Scan for the cell matching the given text and deliver its [x, y] coordinate at center. 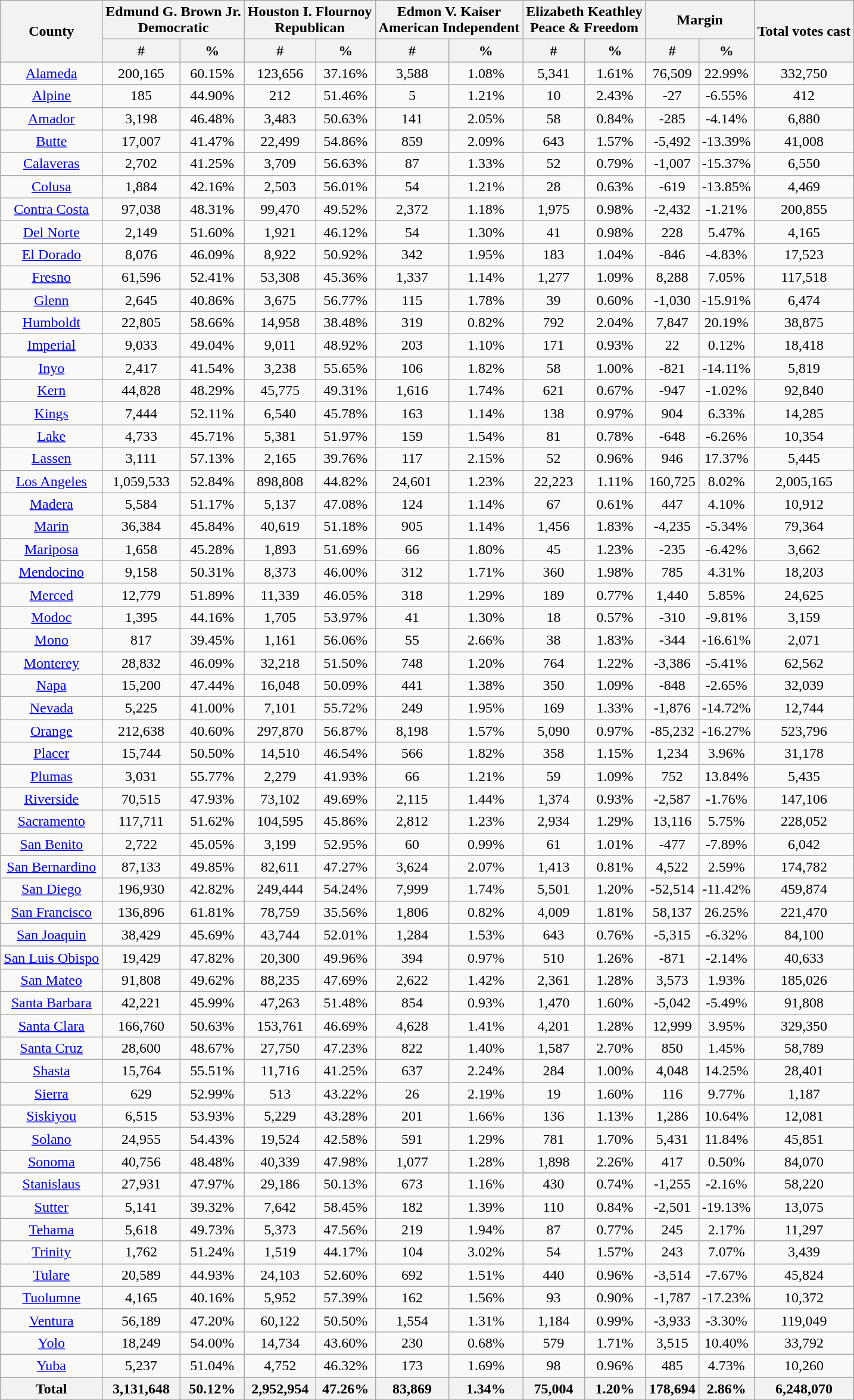
6,248,070 [804, 1389]
7.07% [727, 1252]
17,523 [804, 254]
18,249 [141, 1343]
4,048 [672, 1071]
-3.30% [727, 1320]
9,158 [141, 572]
52.01% [345, 935]
51.04% [212, 1365]
Yolo [51, 1343]
1.94% [486, 1230]
45,824 [804, 1275]
-14.11% [727, 368]
Napa [51, 686]
850 [672, 1049]
1,893 [280, 549]
49.69% [345, 799]
15,764 [141, 1071]
-3,386 [672, 663]
673 [412, 1184]
50.92% [345, 254]
3.96% [727, 754]
0.81% [615, 867]
117 [412, 459]
3,675 [280, 300]
1,470 [554, 1003]
1,395 [141, 617]
201 [412, 1116]
1,587 [554, 1049]
212 [280, 96]
51.50% [345, 663]
38,429 [141, 935]
243 [672, 1252]
692 [412, 1275]
430 [554, 1184]
26.25% [727, 912]
-477 [672, 844]
-344 [672, 640]
24,955 [141, 1139]
20,589 [141, 1275]
22,499 [280, 141]
Siskiyou [51, 1116]
513 [280, 1094]
Total [51, 1389]
14,510 [280, 754]
10,260 [804, 1365]
92,840 [804, 391]
-1.02% [727, 391]
54.00% [212, 1343]
-6.32% [727, 935]
1,337 [412, 277]
3.02% [486, 1252]
Edmund G. Brown Jr.Democratic [173, 20]
45.36% [345, 277]
8.02% [727, 481]
5.47% [727, 232]
27,931 [141, 1184]
Santa Clara [51, 1025]
Tuolumne [51, 1298]
Placer [51, 754]
1.40% [486, 1049]
Amador [51, 119]
55.65% [345, 368]
566 [412, 754]
1.11% [615, 481]
56,189 [141, 1320]
93 [554, 1298]
48.67% [212, 1049]
1,187 [804, 1094]
-4,235 [672, 527]
52.11% [212, 413]
58,220 [804, 1184]
-2,432 [672, 209]
31,178 [804, 754]
2,361 [554, 980]
51.17% [212, 504]
1,975 [554, 209]
904 [672, 413]
40,339 [280, 1162]
41.54% [212, 368]
76,509 [672, 73]
5.85% [727, 595]
50.31% [212, 572]
196,930 [141, 889]
54.86% [345, 141]
2.24% [486, 1071]
212,638 [141, 731]
22 [672, 346]
12,779 [141, 595]
0.12% [727, 346]
Elizabeth KeathleyPeace & Freedom [584, 20]
440 [554, 1275]
2.15% [486, 459]
5.75% [727, 822]
8,373 [280, 572]
946 [672, 459]
123,656 [280, 73]
San Benito [51, 844]
-15.37% [727, 164]
Nevada [51, 708]
1,806 [412, 912]
18 [554, 617]
-821 [672, 368]
San Bernardino [51, 867]
7,444 [141, 413]
6,042 [804, 844]
1,658 [141, 549]
-648 [672, 436]
35.56% [345, 912]
Colusa [51, 186]
Butte [51, 141]
228 [672, 232]
22,805 [141, 323]
817 [141, 640]
43.60% [345, 1343]
2.70% [615, 1049]
Del Norte [51, 232]
5,435 [804, 776]
117,711 [141, 822]
29,186 [280, 1184]
6.33% [727, 413]
185 [141, 96]
8,076 [141, 254]
-1,787 [672, 1298]
5,225 [141, 708]
47.26% [345, 1389]
22,223 [554, 481]
332,750 [804, 73]
52.95% [345, 844]
3,238 [280, 368]
1.42% [486, 980]
360 [554, 572]
55.72% [345, 708]
28,600 [141, 1049]
162 [412, 1298]
2,702 [141, 164]
-2.16% [727, 1184]
822 [412, 1049]
52.60% [345, 1275]
48.31% [212, 209]
49.96% [345, 957]
183 [554, 254]
56.06% [345, 640]
40.86% [212, 300]
1.08% [486, 73]
10.40% [727, 1343]
10,372 [804, 1298]
Orange [51, 731]
Trinity [51, 1252]
Houston I. FlournoyRepublican [310, 20]
County [51, 31]
49.62% [212, 980]
854 [412, 1003]
56.77% [345, 300]
1.13% [615, 1116]
-5,315 [672, 935]
-13.39% [727, 141]
26 [412, 1094]
10,912 [804, 504]
2.05% [486, 119]
15,744 [141, 754]
87,133 [141, 867]
3,483 [280, 119]
5,501 [554, 889]
-6.26% [727, 436]
27,750 [280, 1049]
58.45% [345, 1207]
28,401 [804, 1071]
Lake [51, 436]
Shasta [51, 1071]
2,645 [141, 300]
60 [412, 844]
-6.42% [727, 549]
764 [554, 663]
1.51% [486, 1275]
4,009 [554, 912]
219 [412, 1230]
-5.49% [727, 1003]
0.90% [615, 1298]
12,081 [804, 1116]
5,229 [280, 1116]
40,756 [141, 1162]
44.90% [212, 96]
52.84% [212, 481]
16,048 [280, 686]
48.92% [345, 346]
51.48% [345, 1003]
4,752 [280, 1365]
47.27% [345, 867]
4,628 [412, 1025]
1.66% [486, 1116]
245 [672, 1230]
0.63% [615, 186]
41.00% [212, 708]
36,384 [141, 527]
32,039 [804, 686]
55.77% [212, 776]
88,235 [280, 980]
2.09% [486, 141]
1.38% [486, 686]
49.73% [212, 1230]
-619 [672, 186]
1,184 [554, 1320]
Sierra [51, 1094]
579 [554, 1343]
7.05% [727, 277]
8,288 [672, 277]
-4.14% [727, 119]
57.13% [212, 459]
781 [554, 1139]
43.22% [345, 1094]
46.05% [345, 595]
394 [412, 957]
49.04% [212, 346]
2,165 [280, 459]
2,071 [804, 640]
4.73% [727, 1365]
55.51% [212, 1071]
1.56% [486, 1298]
Imperial [51, 346]
485 [672, 1365]
12,999 [672, 1025]
6,550 [804, 164]
5,237 [141, 1365]
0.76% [615, 935]
4.10% [727, 504]
1,898 [554, 1162]
50.09% [345, 686]
51.24% [212, 1252]
45.05% [212, 844]
45.78% [345, 413]
52.99% [212, 1094]
49.31% [345, 391]
1.15% [615, 754]
-9.81% [727, 617]
163 [412, 413]
42.16% [212, 186]
55 [412, 640]
1,705 [280, 617]
785 [672, 572]
1,234 [672, 754]
Yuba [51, 1365]
10 [554, 96]
-285 [672, 119]
1.01% [615, 844]
2,722 [141, 844]
33,792 [804, 1343]
3,198 [141, 119]
174,782 [804, 867]
412 [804, 96]
Monterey [51, 663]
459,874 [804, 889]
5,819 [804, 368]
4,522 [672, 867]
2,812 [412, 822]
1.04% [615, 254]
84,100 [804, 935]
3,439 [804, 1252]
2,417 [141, 368]
Sutter [51, 1207]
3,573 [672, 980]
10.64% [727, 1116]
39.32% [212, 1207]
2.86% [727, 1389]
0.57% [615, 617]
2.04% [615, 323]
El Dorado [51, 254]
621 [554, 391]
Inyo [51, 368]
San Mateo [51, 980]
Riverside [51, 799]
8,198 [412, 731]
185,026 [804, 980]
358 [554, 754]
49.52% [345, 209]
3,131,648 [141, 1389]
Mendocino [51, 572]
1.78% [486, 300]
59 [554, 776]
-1,030 [672, 300]
136,896 [141, 912]
37.16% [345, 73]
45.71% [212, 436]
54.43% [212, 1139]
56.01% [345, 186]
19,524 [280, 1139]
104,595 [280, 822]
1.80% [486, 549]
1.45% [727, 1049]
58.66% [212, 323]
14.25% [727, 1071]
200,855 [804, 209]
1.54% [486, 436]
41,008 [804, 141]
4,733 [141, 436]
249,444 [280, 889]
0.50% [727, 1162]
441 [412, 686]
116 [672, 1094]
318 [412, 595]
-2,587 [672, 799]
13.84% [727, 776]
-310 [672, 617]
Contra Costa [51, 209]
748 [412, 663]
2,115 [412, 799]
0.68% [486, 1343]
-6.55% [727, 96]
-2,501 [672, 1207]
Plumas [51, 776]
0.60% [615, 300]
Ventura [51, 1320]
173 [412, 1365]
43,744 [280, 935]
46.12% [345, 232]
57.39% [345, 1298]
61,596 [141, 277]
-7.89% [727, 844]
19,429 [141, 957]
28 [554, 186]
-19.13% [727, 1207]
98 [554, 1365]
60,122 [280, 1320]
3.95% [727, 1025]
44,828 [141, 391]
3,662 [804, 549]
47.08% [345, 504]
Tulare [51, 1275]
2.59% [727, 867]
1.81% [615, 912]
42.82% [212, 889]
11.84% [727, 1139]
73,102 [280, 799]
5 [412, 96]
-5,042 [672, 1003]
Lassen [51, 459]
San Luis Obispo [51, 957]
52.41% [212, 277]
1,921 [280, 232]
Margin [700, 20]
2.17% [727, 1230]
1,413 [554, 867]
110 [554, 1207]
47.23% [345, 1049]
1.44% [486, 799]
Los Angeles [51, 481]
898,808 [280, 481]
Santa Cruz [51, 1049]
Stanislaus [51, 1184]
5,141 [141, 1207]
Kern [51, 391]
169 [554, 708]
1,519 [280, 1252]
-52,514 [672, 889]
-1,255 [672, 1184]
200,165 [141, 73]
46.32% [345, 1365]
32,218 [280, 663]
40,633 [804, 957]
3,588 [412, 73]
203 [412, 346]
2.26% [615, 1162]
81 [554, 436]
58,789 [804, 1049]
2.43% [615, 96]
-2.14% [727, 957]
47.56% [345, 1230]
45.69% [212, 935]
1.10% [486, 346]
5,445 [804, 459]
1.26% [615, 957]
2,622 [412, 980]
19 [554, 1094]
46.69% [345, 1025]
7,999 [412, 889]
14,285 [804, 413]
-947 [672, 391]
104 [412, 1252]
5,137 [280, 504]
284 [554, 1071]
45,775 [280, 391]
166,760 [141, 1025]
11,339 [280, 595]
637 [412, 1071]
61.81% [212, 912]
-85,232 [672, 731]
47.97% [212, 1184]
51.69% [345, 549]
-14.72% [727, 708]
47.82% [212, 957]
7,642 [280, 1207]
Merced [51, 595]
5,373 [280, 1230]
1.70% [615, 1139]
2,934 [554, 822]
51.46% [345, 96]
67 [554, 504]
1.69% [486, 1365]
447 [672, 504]
58,137 [672, 912]
312 [412, 572]
70,515 [141, 799]
50.12% [212, 1389]
99,470 [280, 209]
18,203 [804, 572]
Fresno [51, 277]
13,075 [804, 1207]
39.76% [345, 459]
249 [412, 708]
6,540 [280, 413]
115 [412, 300]
Calaveras [51, 164]
75,004 [554, 1389]
6,474 [804, 300]
1,286 [672, 1116]
-1,876 [672, 708]
San Diego [51, 889]
Sonoma [51, 1162]
Kings [51, 413]
1.93% [727, 980]
7,847 [672, 323]
Santa Barbara [51, 1003]
44.82% [345, 481]
5,431 [672, 1139]
2,372 [412, 209]
46.48% [212, 119]
40.60% [212, 731]
10,354 [804, 436]
1,762 [141, 1252]
Alameda [51, 73]
82,611 [280, 867]
2,149 [141, 232]
5,952 [280, 1298]
44.93% [212, 1275]
79,364 [804, 527]
2,503 [280, 186]
0.79% [615, 164]
-15.91% [727, 300]
24,103 [280, 1275]
51.60% [212, 232]
-848 [672, 686]
350 [554, 686]
-5.34% [727, 527]
51.62% [212, 822]
2.07% [486, 867]
1.18% [486, 209]
-5,492 [672, 141]
47.98% [345, 1162]
5,341 [554, 73]
5,584 [141, 504]
1,077 [412, 1162]
0.74% [615, 1184]
3,031 [141, 776]
1.22% [615, 663]
60.15% [212, 73]
-871 [672, 957]
0.78% [615, 436]
49.85% [212, 867]
1,277 [554, 277]
117,518 [804, 277]
1,161 [280, 640]
San Francisco [51, 912]
5,618 [141, 1230]
-1.21% [727, 209]
417 [672, 1162]
3,159 [804, 617]
3,199 [280, 844]
4.31% [727, 572]
Edmon V. KaiserAmerican Independent [449, 20]
56.87% [345, 731]
11,716 [280, 1071]
1,554 [412, 1320]
2,952,954 [280, 1389]
47.93% [212, 799]
859 [412, 141]
319 [412, 323]
-846 [672, 254]
591 [412, 1139]
2.66% [486, 640]
2,005,165 [804, 481]
62,562 [804, 663]
47.69% [345, 980]
-1.76% [727, 799]
-4.83% [727, 254]
47,263 [280, 1003]
Madera [51, 504]
38 [554, 640]
43.28% [345, 1116]
40.16% [212, 1298]
Total votes cast [804, 31]
1.53% [486, 935]
-27 [672, 96]
Tehama [51, 1230]
297,870 [280, 731]
-11.42% [727, 889]
Humboldt [51, 323]
46.54% [345, 754]
-2.65% [727, 686]
22.99% [727, 73]
San Joaquin [51, 935]
138 [554, 413]
38,875 [804, 323]
Solano [51, 1139]
97,038 [141, 209]
9,033 [141, 346]
42.58% [345, 1139]
Sacramento [51, 822]
Modoc [51, 617]
629 [141, 1094]
124 [412, 504]
53.97% [345, 617]
2.19% [486, 1094]
153,761 [280, 1025]
38.48% [345, 323]
14,734 [280, 1343]
-16.61% [727, 640]
171 [554, 346]
11,297 [804, 1230]
18,418 [804, 346]
1.34% [486, 1389]
9,011 [280, 346]
-7.67% [727, 1275]
228,052 [804, 822]
1.61% [615, 73]
17.37% [727, 459]
8,922 [280, 254]
17,007 [141, 141]
41.93% [345, 776]
-3,514 [672, 1275]
Mono [51, 640]
792 [554, 323]
1,884 [141, 186]
9.77% [727, 1094]
41.47% [212, 141]
45.84% [212, 527]
1,059,533 [141, 481]
28,832 [141, 663]
6,880 [804, 119]
Glenn [51, 300]
44.16% [212, 617]
54.24% [345, 889]
1,616 [412, 391]
0.61% [615, 504]
-16.27% [727, 731]
1.16% [486, 1184]
24,601 [412, 481]
46.00% [345, 572]
1.39% [486, 1207]
48.29% [212, 391]
39.45% [212, 640]
15,200 [141, 686]
-1,007 [672, 164]
Marin [51, 527]
53.93% [212, 1116]
51.97% [345, 436]
1.98% [615, 572]
61 [554, 844]
42,221 [141, 1003]
159 [412, 436]
221,470 [804, 912]
51.18% [345, 527]
20,300 [280, 957]
1,456 [554, 527]
1,284 [412, 935]
12,744 [804, 708]
45.28% [212, 549]
905 [412, 527]
119,049 [804, 1320]
45 [554, 549]
1,374 [554, 799]
83,869 [412, 1389]
342 [412, 254]
50.13% [345, 1184]
106 [412, 368]
3,515 [672, 1343]
136 [554, 1116]
160,725 [672, 481]
-5.41% [727, 663]
1.41% [486, 1025]
5,381 [280, 436]
6,515 [141, 1116]
3,111 [141, 459]
Mariposa [51, 549]
45.99% [212, 1003]
3,624 [412, 867]
-13.85% [727, 186]
53,308 [280, 277]
523,796 [804, 731]
752 [672, 776]
329,350 [804, 1025]
4,201 [554, 1025]
5,090 [554, 731]
47.44% [212, 686]
48.48% [212, 1162]
47.20% [212, 1320]
20.19% [727, 323]
189 [554, 595]
45.86% [345, 822]
84,070 [804, 1162]
-17.23% [727, 1298]
1,440 [672, 595]
44.17% [345, 1252]
-235 [672, 549]
51.89% [212, 595]
14,958 [280, 323]
13,116 [672, 822]
40,619 [280, 527]
147,106 [804, 799]
230 [412, 1343]
178,694 [672, 1389]
1.31% [486, 1320]
3,709 [280, 164]
24,625 [804, 595]
Alpine [51, 96]
510 [554, 957]
78,759 [280, 912]
45,851 [804, 1139]
141 [412, 119]
0.67% [615, 391]
182 [412, 1207]
-3,933 [672, 1320]
7,101 [280, 708]
56.63% [345, 164]
2,279 [280, 776]
39 [554, 300]
4,469 [804, 186]
